Scan for the cell matching the given text and deliver its (X, Y) coordinate at center. 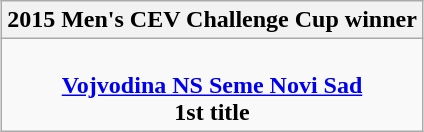
Vojvodina NS Seme Novi Sad 1st title (212, 85)
2015 Men's CEV Challenge Cup winner (212, 20)
